Capture the cell that displays the provided text and extract its (X, Y) central coordinate. 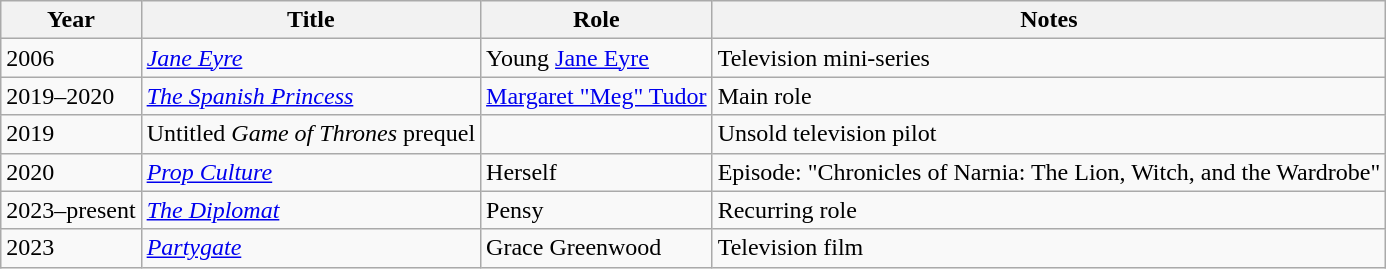
Margaret "Meg" Tudor (597, 96)
The Spanish Princess (310, 96)
Role (597, 20)
The Diplomat (310, 210)
Year (71, 20)
Recurring role (1049, 210)
Pensy (597, 210)
Unsold television pilot (1049, 134)
Prop Culture (310, 172)
2019–2020 (71, 96)
Notes (1049, 20)
2006 (71, 58)
2023–present (71, 210)
2023 (71, 248)
Episode: "Chronicles of Narnia: The Lion, Witch, and the Wardrobe" (1049, 172)
Grace Greenwood (597, 248)
Television mini-series (1049, 58)
Herself (597, 172)
Partygate (310, 248)
Television film (1049, 248)
2019 (71, 134)
Jane Eyre (310, 58)
Untitled Game of Thrones prequel (310, 134)
Main role (1049, 96)
2020 (71, 172)
Title (310, 20)
Young Jane Eyre (597, 58)
